Pinpoint the cell where the given text exists, returning its (X, Y) midpoint coordinate. 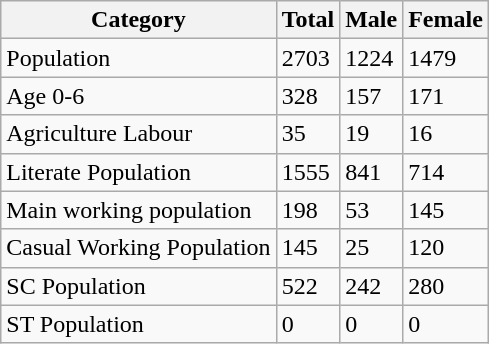
Population (138, 58)
1479 (446, 58)
Casual Working Population (138, 248)
328 (308, 96)
2703 (308, 58)
242 (372, 286)
714 (446, 172)
157 (372, 96)
19 (372, 134)
841 (372, 172)
522 (308, 286)
Male (372, 20)
35 (308, 134)
Age 0-6 (138, 96)
198 (308, 210)
120 (446, 248)
53 (372, 210)
Main working population (138, 210)
Female (446, 20)
16 (446, 134)
171 (446, 96)
SC Population (138, 286)
1224 (372, 58)
25 (372, 248)
Agriculture Labour (138, 134)
1555 (308, 172)
Category (138, 20)
ST Population (138, 324)
Total (308, 20)
Literate Population (138, 172)
280 (446, 286)
